Find where the given text appears and provide that cell's center as [X, Y] coordinate. 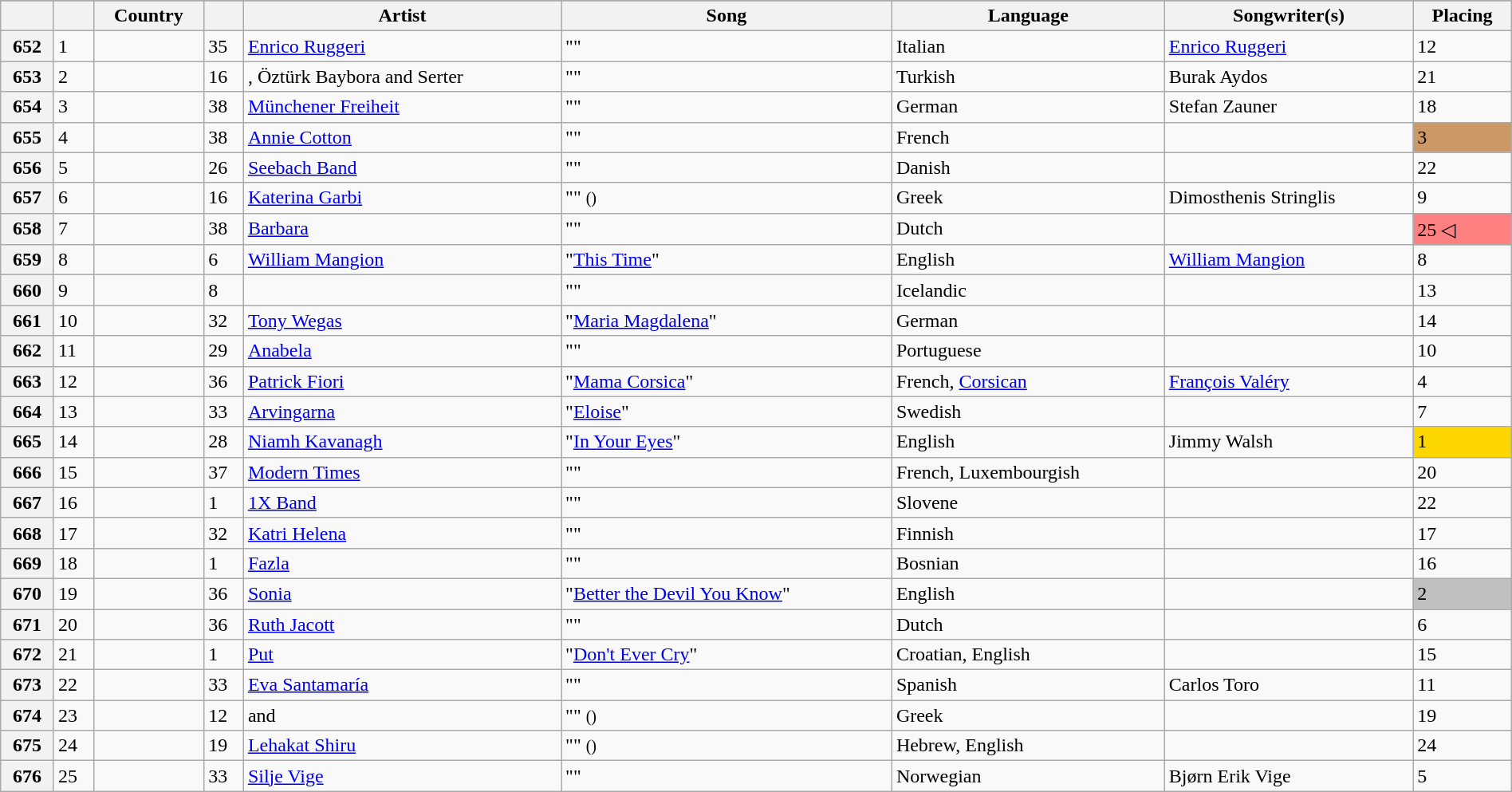
655 [27, 137]
Katerina Garbi [402, 198]
Hebrew, English [1028, 746]
Songwriter(s) [1289, 16]
Slovene [1028, 502]
29 [224, 351]
Katri Helena [402, 533]
"Don't Ever Cry" [727, 655]
Sonia [402, 593]
Country [148, 16]
668 [27, 533]
Patrick Fiori [402, 381]
"This Time" [727, 260]
French, Luxembourgish [1028, 472]
25 [73, 776]
657 [27, 198]
Tony Wegas [402, 321]
Bjørn Erik Vige [1289, 776]
Lehakat Shiru [402, 746]
Münchener Freiheit [402, 107]
Arvingarna [402, 412]
Turkish [1028, 77]
37 [224, 472]
Annie Cotton [402, 137]
Burak Aydos [1289, 77]
"Mama Corsica" [727, 381]
Modern Times [402, 472]
675 [27, 746]
664 [27, 412]
Language [1028, 16]
Eva Santamaría [402, 685]
673 [27, 685]
Silje Vige [402, 776]
Croatian, English [1028, 655]
656 [27, 167]
35 [224, 46]
Spanish [1028, 685]
Finnish [1028, 533]
671 [27, 625]
662 [27, 351]
674 [27, 715]
661 [27, 321]
659 [27, 260]
672 [27, 655]
Danish [1028, 167]
French, Corsican [1028, 381]
653 [27, 77]
28 [224, 442]
665 [27, 442]
Placing [1463, 16]
Barbara [402, 229]
François Valéry [1289, 381]
Stefan Zauner [1289, 107]
663 [27, 381]
Dimosthenis Stringlis [1289, 198]
and [402, 715]
Ruth Jacott [402, 625]
667 [27, 502]
666 [27, 472]
669 [27, 563]
"In Your Eyes" [727, 442]
658 [27, 229]
676 [27, 776]
French [1028, 137]
Jimmy Walsh [1289, 442]
25 ◁ [1463, 229]
"Eloise" [727, 412]
, Öztürk Baybora and Serter [402, 77]
Niamh Kavanagh [402, 442]
Seebach Band [402, 167]
23 [73, 715]
"Better the Devil You Know" [727, 593]
26 [224, 167]
654 [27, 107]
Artist [402, 16]
Carlos Toro [1289, 685]
Fazla [402, 563]
1X Band [402, 502]
Put [402, 655]
652 [27, 46]
"Maria Magdalena" [727, 321]
Song [727, 16]
Anabela [402, 351]
Portuguese [1028, 351]
670 [27, 593]
Bosnian [1028, 563]
Norwegian [1028, 776]
660 [27, 290]
Swedish [1028, 412]
Italian [1028, 46]
Icelandic [1028, 290]
